Return [X, Y] of the center of cell containing provided text 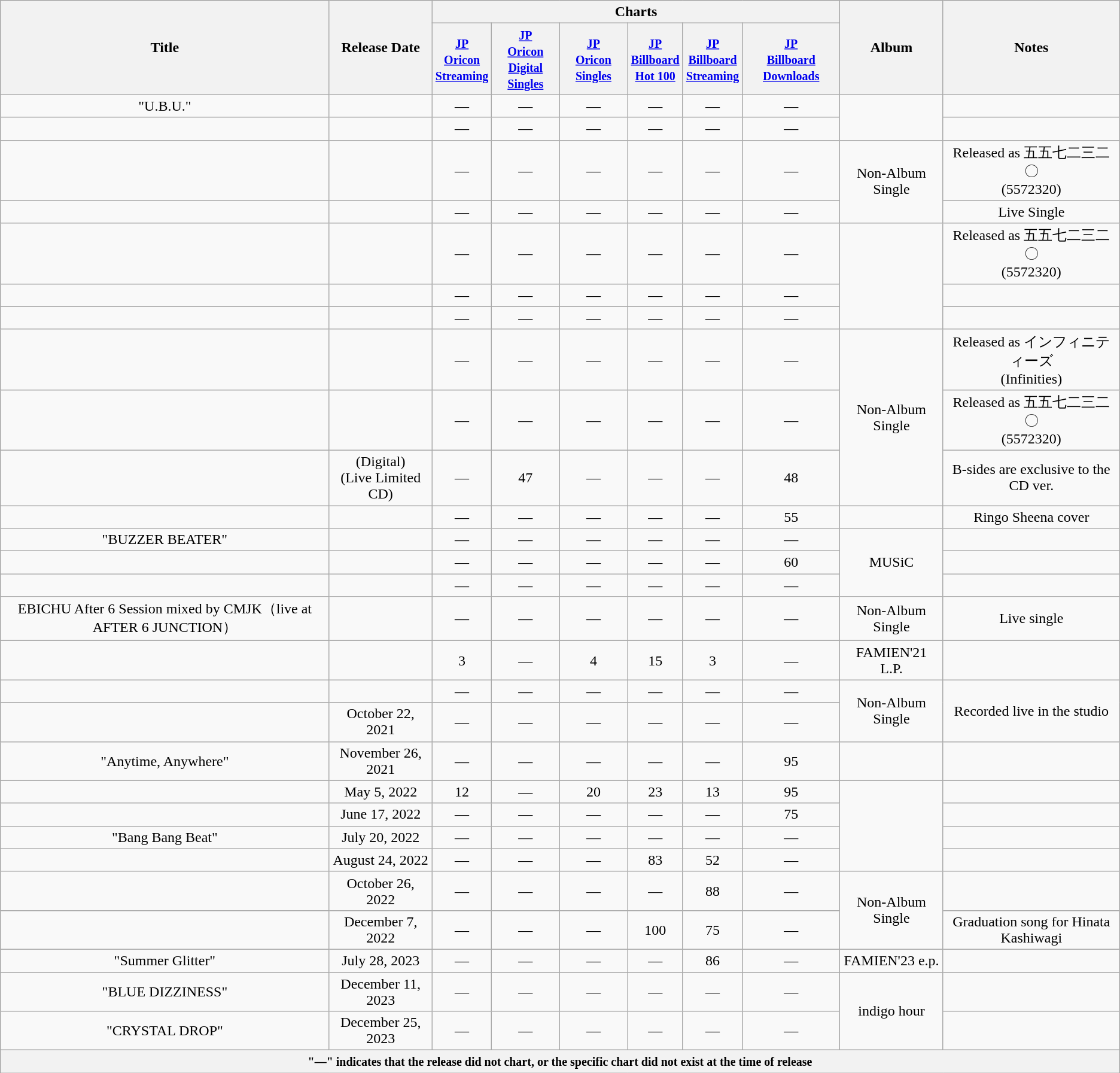
JP BillboardStreaming [713, 59]
"Anytime, Anywhere" [165, 761]
55 [791, 516]
FAMIEN'23 e.p. [891, 960]
"BLUE DIZZINESS" [165, 991]
FAMIEN'21 L.P. [891, 661]
88 [713, 890]
52 [713, 860]
Graduation song for Hinata Kashiwagi [1031, 930]
Album [891, 48]
JP Billboard Downloads [791, 59]
Live single [1031, 619]
4 [594, 661]
Live Single [1031, 212]
15 [655, 661]
86 [713, 960]
December 11, 2023 [381, 991]
JPOricon Singles [594, 59]
October 22, 2021 [381, 722]
20 [594, 792]
July 20, 2022 [381, 837]
June 17, 2022 [381, 814]
"U.B.U." [165, 106]
August 24, 2022 [381, 860]
12 [462, 792]
"—" indicates that the release did not chart, or the specific chart did not exist at the time of release [560, 1062]
May 5, 2022 [381, 792]
EBICHU After 6 Session mixed by CMJK（live at AFTER 6 JUNCTION） [165, 619]
100 [655, 930]
(Digital) (Live Limited CD) [381, 478]
Charts [635, 12]
"CRYSTAL DROP" [165, 1031]
Title [165, 48]
"Summer Glitter" [165, 960]
13 [713, 792]
Released as インフィニティーズ(Infinities) [1031, 359]
October 26, 2022 [381, 890]
Recorded live in the studio [1031, 711]
indigo hour [891, 1011]
23 [655, 792]
83 [655, 860]
"Bang Bang Beat" [165, 837]
Notes [1031, 48]
JPOriconStreaming [462, 59]
B-sides are exclusive to the CD ver. [1031, 478]
48 [791, 478]
November 26, 2021 [381, 761]
December 25, 2023 [381, 1031]
"BUZZER BEATER" [165, 540]
July 28, 2023 [381, 960]
Release Date [381, 48]
JP BillboardHot 100 [655, 59]
JPOriconDigital Singles [525, 59]
47 [525, 478]
MUSiC [891, 563]
December 7, 2022 [381, 930]
Ringo Sheena cover [1031, 516]
60 [791, 563]
